For the text-containing cell, return its midpoint in [x, y] coordinate format. 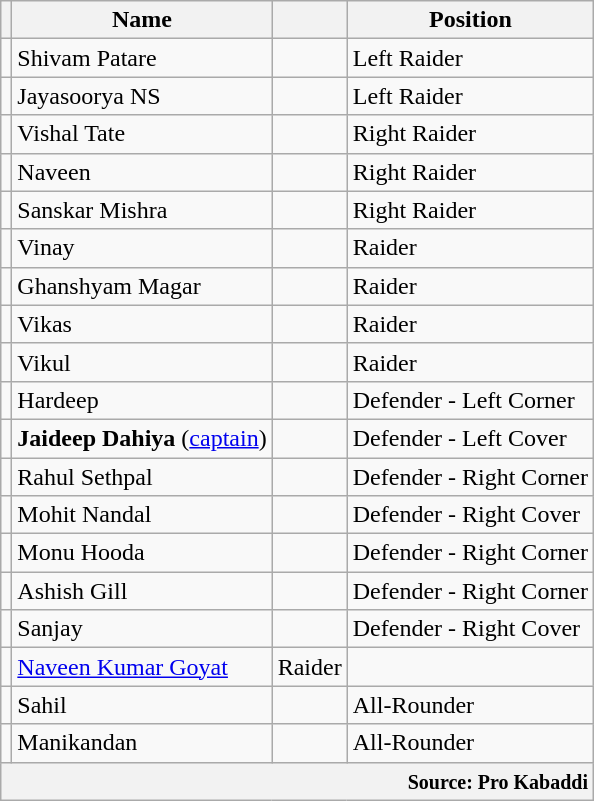
Rahul Sethpal [142, 477]
Jaideep Dahiya (captain) [142, 438]
Jayasoorya NS [142, 96]
Name [142, 20]
Vishal Tate [142, 134]
Source: Pro Kabaddi [298, 781]
Naveen Kumar Goyat [142, 667]
Shivam Patare [142, 58]
Vinay [142, 248]
Sanskar Mishra [142, 210]
Defender - Left Corner [470, 400]
Sanjay [142, 629]
Ghanshyam Magar [142, 286]
Hardeep [142, 400]
Defender - Left Cover [470, 438]
Manikandan [142, 743]
Mohit Nandal [142, 515]
Position [470, 20]
Naveen [142, 172]
Monu Hooda [142, 553]
Ashish Gill [142, 591]
Sahil [142, 705]
Vikul [142, 362]
Vikas [142, 324]
